Return (X, Y) of the center of cell containing provided text 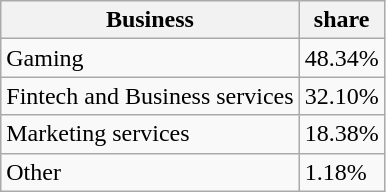
Fintech and Business services (150, 96)
Gaming (150, 58)
1.18% (342, 172)
48.34% (342, 58)
Marketing services (150, 134)
Other (150, 172)
share (342, 20)
Business (150, 20)
18.38% (342, 134)
32.10% (342, 96)
